For the text-containing cell, return its midpoint in (x, y) coordinate format. 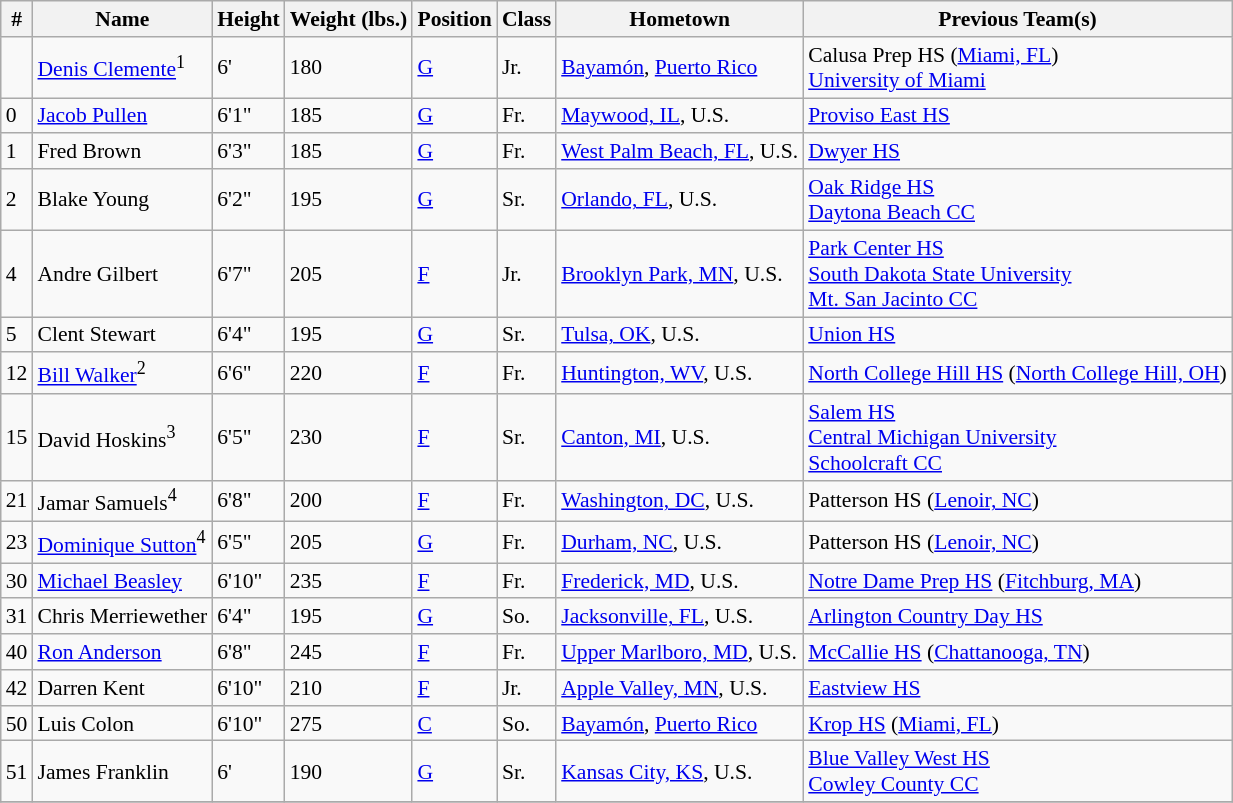
23 (17, 542)
Union HS (1018, 335)
21 (17, 500)
50 (17, 724)
Ron Anderson (122, 652)
Proviso East HS (1018, 116)
5 (17, 335)
Brooklyn Park, MN, U.S. (680, 274)
North College Hill HS (North College Hill, OH) (1018, 374)
West Palm Beach, FL, U.S. (680, 152)
6'6" (248, 374)
51 (17, 772)
Denis Clemente1 (122, 68)
Blake Young (122, 200)
Durham, NC, U.S. (680, 542)
Darren Kent (122, 688)
Luis Colon (122, 724)
Andre Gilbert (122, 274)
12 (17, 374)
275 (349, 724)
Class (526, 19)
Washington, DC, U.S. (680, 500)
15 (17, 438)
30 (17, 581)
Kansas City, KS, U.S. (680, 772)
200 (349, 500)
Michael Beasley (122, 581)
Dominique Sutton4 (122, 542)
Dwyer HS (1018, 152)
Height (248, 19)
245 (349, 652)
Frederick, MD, U.S. (680, 581)
4 (17, 274)
190 (349, 772)
Huntington, WV, U.S. (680, 374)
Eastview HS (1018, 688)
Position (454, 19)
Oak Ridge HSDaytona Beach CC (1018, 200)
Jacob Pullen (122, 116)
C (454, 724)
180 (349, 68)
Name (122, 19)
Notre Dame Prep HS (Fitchburg, MA) (1018, 581)
Blue Valley West HSCowley County CC (1018, 772)
Jacksonville, FL, U.S. (680, 617)
# (17, 19)
Park Center HSSouth Dakota State UniversityMt. San Jacinto CC (1018, 274)
6'7" (248, 274)
210 (349, 688)
Weight (lbs.) (349, 19)
Tulsa, OK, U.S. (680, 335)
31 (17, 617)
2 (17, 200)
David Hoskins3 (122, 438)
Orlando, FL, U.S. (680, 200)
42 (17, 688)
235 (349, 581)
Upper Marlboro, MD, U.S. (680, 652)
Krop HS (Miami, FL) (1018, 724)
Apple Valley, MN, U.S. (680, 688)
James Franklin (122, 772)
1 (17, 152)
40 (17, 652)
Chris Merriewether (122, 617)
6'1" (248, 116)
Maywood, IL, U.S. (680, 116)
Arlington Country Day HS (1018, 617)
McCallie HS (Chattanooga, TN) (1018, 652)
220 (349, 374)
Clent Stewart (122, 335)
Salem HSCentral Michigan UniversitySchoolcraft CC (1018, 438)
6'3" (248, 152)
Calusa Prep HS (Miami, FL)University of Miami (1018, 68)
Canton, MI, U.S. (680, 438)
Previous Team(s) (1018, 19)
Bill Walker2 (122, 374)
Jamar Samuels4 (122, 500)
Hometown (680, 19)
6'2" (248, 200)
Fred Brown (122, 152)
0 (17, 116)
230 (349, 438)
